Extract the (X, Y) coordinate from the center of the cell holding the provided text.  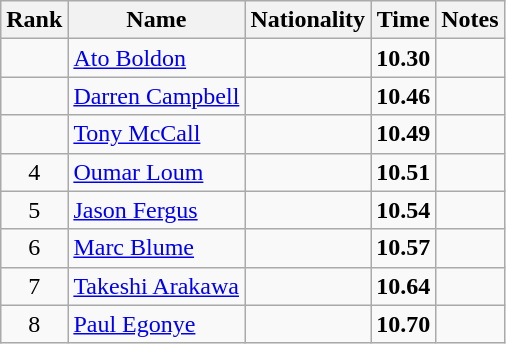
10.51 (404, 172)
Nationality (308, 20)
10.46 (404, 96)
10.70 (404, 324)
6 (34, 248)
Jason Fergus (156, 210)
Oumar Loum (156, 172)
Marc Blume (156, 248)
Ato Boldon (156, 58)
Darren Campbell (156, 96)
Tony McCall (156, 134)
10.30 (404, 58)
Takeshi Arakawa (156, 286)
4 (34, 172)
10.54 (404, 210)
Rank (34, 20)
7 (34, 286)
Time (404, 20)
8 (34, 324)
10.64 (404, 286)
Notes (470, 20)
Paul Egonye (156, 324)
10.57 (404, 248)
Name (156, 20)
10.49 (404, 134)
5 (34, 210)
